Identify which cell holds the provided text, then report its (X, Y) central coordinate. 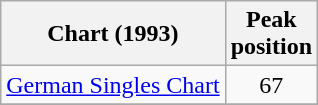
Chart (1993) (113, 34)
German Singles Chart (113, 85)
Peakposition (271, 34)
67 (271, 85)
